Output the (X, Y) coordinate of the center of the cell containing the given text.  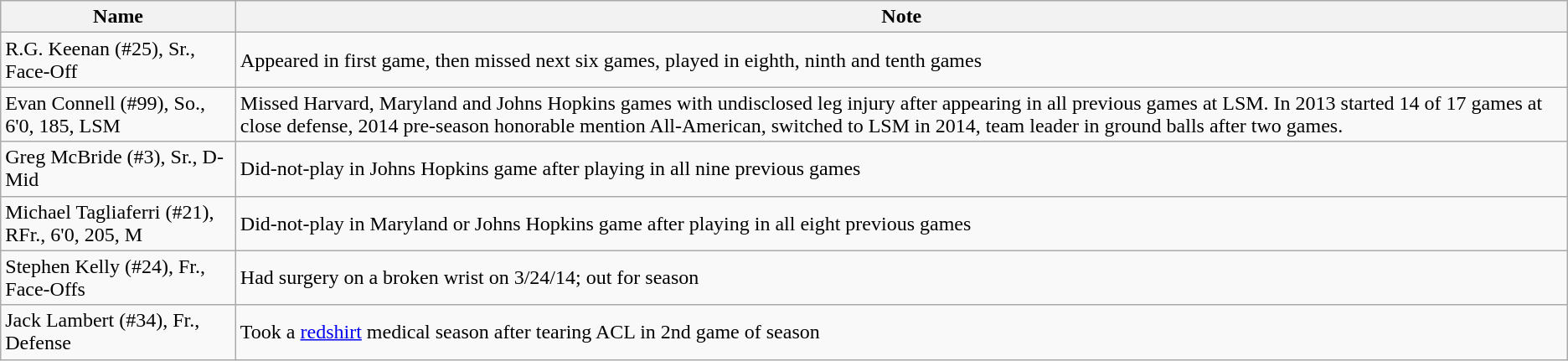
R.G. Keenan (#25), Sr., Face-Off (119, 60)
Evan Connell (#99), So., 6'0, 185, LSM (119, 114)
Michael Tagliaferri (#21), RFr., 6'0, 205, M (119, 223)
Appeared in first game, then missed next six games, played in eighth, ninth and tenth games (901, 60)
Note (901, 17)
Took a redshirt medical season after tearing ACL in 2nd game of season (901, 332)
Greg McBride (#3), Sr., D-Mid (119, 169)
Jack Lambert (#34), Fr., Defense (119, 332)
Had surgery on a broken wrist on 3/24/14; out for season (901, 278)
Did-not-play in Maryland or Johns Hopkins game after playing in all eight previous games (901, 223)
Stephen Kelly (#24), Fr., Face-Offs (119, 278)
Name (119, 17)
Did-not-play in Johns Hopkins game after playing in all nine previous games (901, 169)
